Return (X, Y) of the center of cell containing provided text 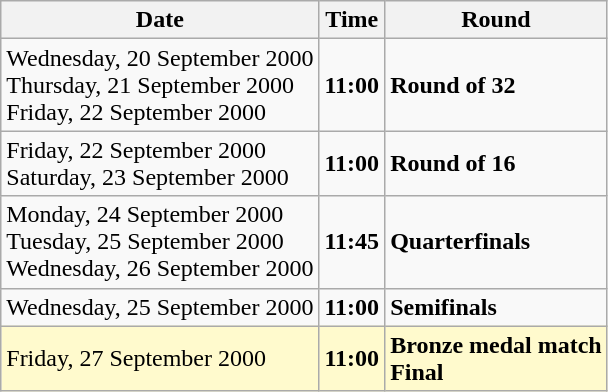
Monday, 24 September 2000Tuesday, 25 September 2000Wednesday, 26 September 2000 (160, 242)
11:45 (352, 242)
Bronze medal matchFinal (496, 358)
Friday, 27 September 2000 (160, 358)
Round (496, 20)
Wednesday, 20 September 2000Thursday, 21 September 2000Friday, 22 September 2000 (160, 85)
Round of 16 (496, 164)
Friday, 22 September 2000Saturday, 23 September 2000 (160, 164)
Wednesday, 25 September 2000 (160, 307)
Date (160, 20)
Time (352, 20)
Round of 32 (496, 85)
Quarterfinals (496, 242)
Semifinals (496, 307)
